Return the (X, Y) coordinate for the center point of the cell that contains the specified text.  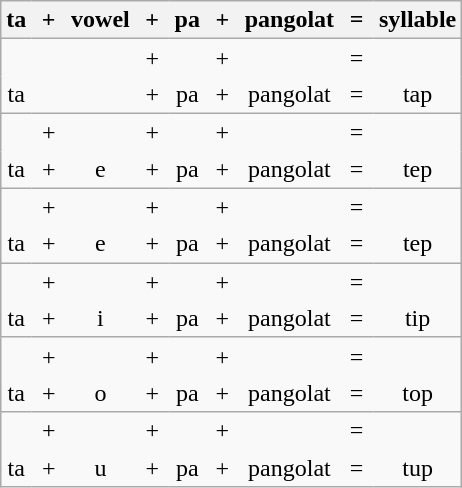
i (100, 318)
syllable (418, 20)
tap (418, 94)
tip (418, 318)
tup (418, 468)
o (100, 394)
top (418, 394)
vowel (100, 20)
u (100, 468)
